Search for the cell housing the specified text and yield its (x, y) center coordinate. 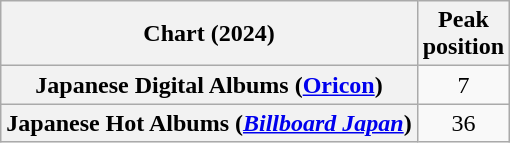
Chart (2024) (209, 34)
7 (463, 85)
36 (463, 123)
Japanese Hot Albums (Billboard Japan) (209, 123)
Japanese Digital Albums (Oricon) (209, 85)
Peakposition (463, 34)
